Detect which cell encompasses the target text, then output its (x, y) center coordinate. 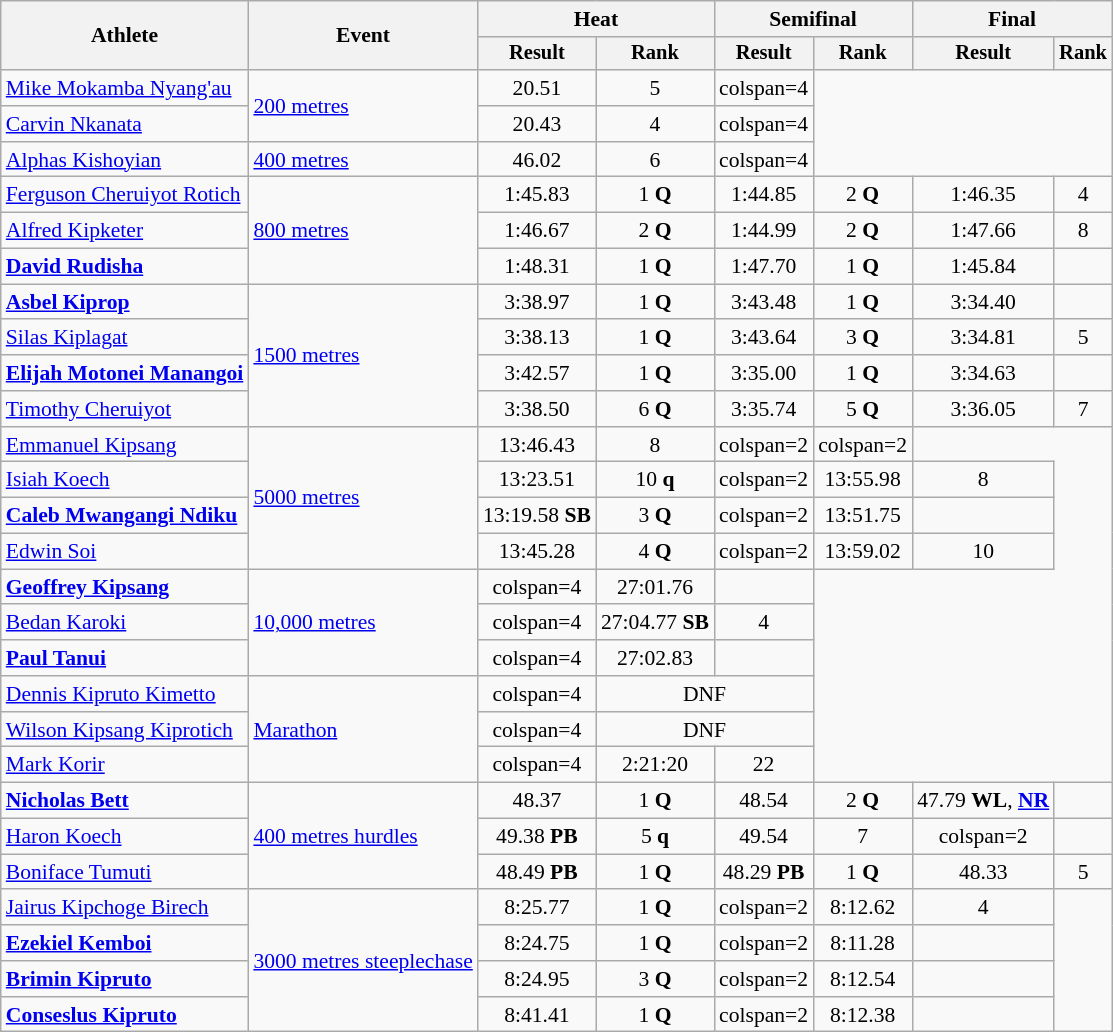
48.29 PB (764, 872)
Carvin Nkanata (125, 124)
3:43.48 (764, 302)
2:21:20 (655, 765)
400 metres hurdles (363, 836)
Isiah Koech (125, 480)
Final (1012, 19)
1:44.99 (764, 231)
Haron Koech (125, 837)
6 (655, 160)
Silas Kiplagat (125, 338)
8:24.75 (537, 943)
Event (363, 36)
Elijah Motonei Manangoi (125, 373)
800 metres (363, 230)
3:38.13 (537, 338)
Wilson Kipsang Kiprotich (125, 730)
8:11.28 (862, 943)
49.38 PB (537, 837)
48.37 (537, 801)
1:46.35 (983, 195)
48.33 (983, 872)
22 (764, 765)
Alphas Kishoyian (125, 160)
10,000 metres (363, 622)
5 Q (862, 409)
3:38.50 (537, 409)
Semifinal (813, 19)
David Rudisha (125, 267)
4 Q (655, 552)
5000 metres (363, 498)
20.51 (537, 88)
47.79 WL, NR (983, 801)
13:55.98 (862, 480)
Ezekiel Kemboi (125, 943)
46.02 (537, 160)
Geoffrey Kipsang (125, 587)
Dennis Kipruto Kimetto (125, 694)
1:45.84 (983, 267)
13:23.51 (537, 480)
5 q (655, 837)
3:35.74 (764, 409)
8:24.95 (537, 979)
3:43.64 (764, 338)
1:48.31 (537, 267)
Asbel Kiprop (125, 302)
Alfred Kipketer (125, 231)
8:12.62 (862, 908)
49.54 (764, 837)
48.49 PB (537, 872)
3:34.81 (983, 338)
Athlete (125, 36)
Mark Korir (125, 765)
8:12.54 (862, 979)
13:45.28 (537, 552)
Paul Tanui (125, 658)
Boniface Tumuti (125, 872)
27:01.76 (655, 587)
48.54 (764, 801)
27:02.83 (655, 658)
1:47.70 (764, 267)
Nicholas Bett (125, 801)
20.43 (537, 124)
Brimin Kipruto (125, 979)
10 q (655, 480)
13:19.58 SB (537, 516)
3:34.40 (983, 302)
10 (983, 552)
3:36.05 (983, 409)
Caleb Mwangangi Ndiku (125, 516)
Heat (596, 19)
400 metres (363, 160)
8:25.77 (537, 908)
Mike Mokamba Nyang'au (125, 88)
Edwin Soi (125, 552)
1:44.85 (764, 195)
27:04.77 SB (655, 623)
200 metres (363, 106)
Marathon (363, 730)
3:35.00 (764, 373)
3:42.57 (537, 373)
Emmanuel Kipsang (125, 445)
3000 metres steeplechase (363, 961)
1:47.66 (983, 231)
13:46.43 (537, 445)
Ferguson Cheruiyot Rotich (125, 195)
Timothy Cheruiyot (125, 409)
1:45.83 (537, 195)
3:38.97 (537, 302)
1:46.67 (537, 231)
1500 metres (363, 355)
13:51.75 (862, 516)
3:34.63 (983, 373)
Bedan Karoki (125, 623)
13:59.02 (862, 552)
Jairus Kipchoge Birech (125, 908)
6 Q (655, 409)
